Provide the (X, Y) coordinate of the cell's center where the given text is located.  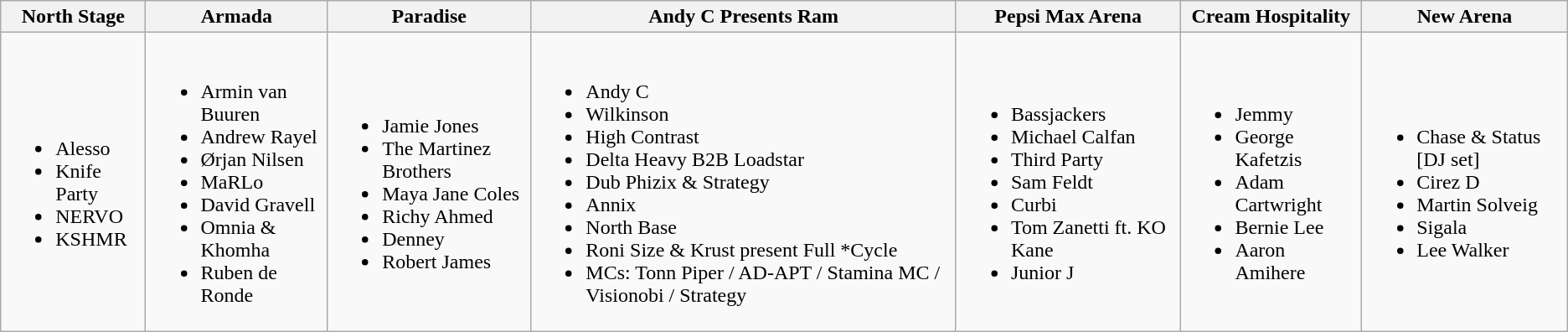
JemmyGeorge KafetzisAdam CartwrightBernie LeeAaron Amihere (1271, 182)
Armin van BuurenAndrew RayelØrjan NilsenMaRLoDavid GravellOmnia & KhomhaRuben de Ronde (236, 182)
AlessoKnife PartyNERVOKSHMR (74, 182)
North Stage (74, 17)
Pepsi Max Arena (1067, 17)
Jamie JonesThe Martinez BrothersMaya Jane ColesRichy AhmedDenneyRobert James (429, 182)
New Arena (1465, 17)
BassjackersMichael CalfanThird PartySam FeldtCurbiTom Zanetti ft. KO KaneJunior J (1067, 182)
Chase & Status [DJ set]Cirez DMartin SolveigSigalaLee Walker (1465, 182)
Paradise (429, 17)
Andy C Presents Ram (744, 17)
Armada (236, 17)
Cream Hospitality (1271, 17)
